Extract the (X, Y) coordinate from the center of the cell holding the provided text.  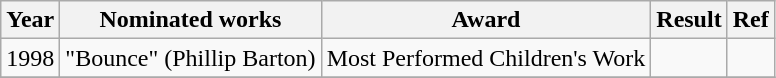
1998 (30, 58)
Most Performed Children's Work (486, 58)
"Bounce" (Phillip Barton) (190, 58)
Ref (750, 20)
Nominated works (190, 20)
Award (486, 20)
Year (30, 20)
Result (689, 20)
